Locate the cell with the specified text and output its (X, Y) center coordinate. 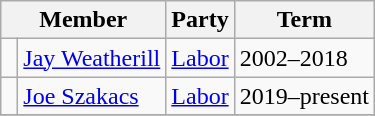
2019–present (304, 96)
Member (84, 20)
Jay Weatherill (92, 58)
Joe Szakacs (92, 96)
Party (200, 20)
2002–2018 (304, 58)
Term (304, 20)
